Identify which cell holds the provided text, then report its [x, y] central coordinate. 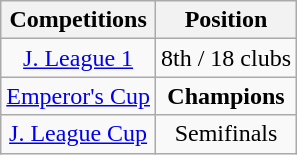
Position [226, 20]
J. League Cup [78, 134]
Emperor's Cup [78, 96]
Champions [226, 96]
Competitions [78, 20]
Semifinals [226, 134]
8th / 18 clubs [226, 58]
J. League 1 [78, 58]
